Return [X, Y] of the center of cell containing provided text 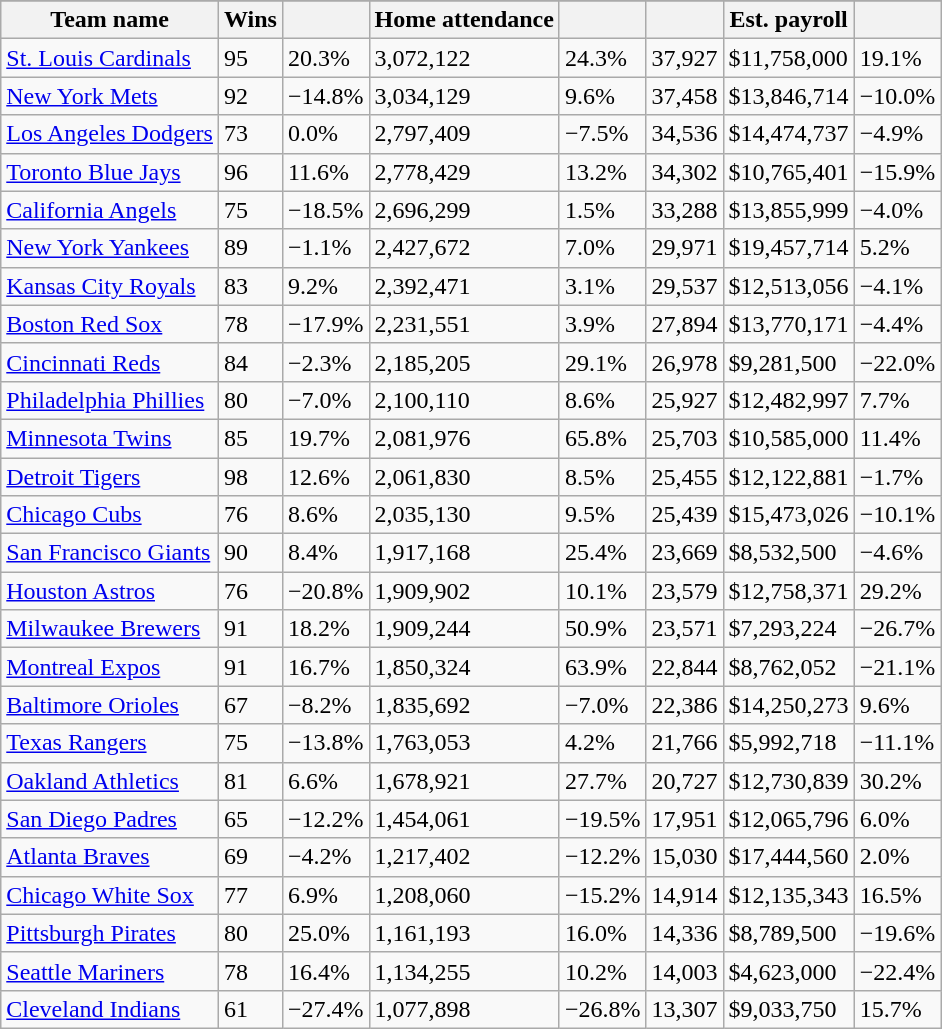
California Angels [110, 210]
$10,765,401 [788, 172]
$12,135,343 [788, 895]
90 [250, 553]
25.4% [602, 553]
2,797,409 [464, 134]
1,850,324 [464, 667]
77 [250, 895]
16.5% [898, 895]
Montreal Expos [110, 667]
$12,122,881 [788, 477]
1,763,053 [464, 743]
9.5% [602, 515]
Toronto Blue Jays [110, 172]
Oakland Athletics [110, 781]
$12,730,839 [788, 781]
−7.5% [602, 134]
−21.1% [898, 667]
29.2% [898, 591]
New York Mets [110, 96]
$9,033,750 [788, 1009]
Detroit Tigers [110, 477]
23,669 [684, 553]
11.6% [326, 172]
50.9% [602, 629]
−10.0% [898, 96]
−13.8% [326, 743]
−19.6% [898, 933]
2,778,429 [464, 172]
St. Louis Cardinals [110, 58]
73 [250, 134]
−8.2% [326, 705]
−4.0% [898, 210]
29.1% [602, 362]
29,537 [684, 286]
−20.8% [326, 591]
15,030 [684, 857]
20.3% [326, 58]
New York Yankees [110, 248]
65.8% [602, 438]
25,455 [684, 477]
69 [250, 857]
1,835,692 [464, 705]
3.9% [602, 324]
Seattle Mariners [110, 971]
$9,281,500 [788, 362]
34,536 [684, 134]
1,454,061 [464, 819]
−19.5% [602, 819]
20,727 [684, 781]
$13,770,171 [788, 324]
−11.1% [898, 743]
7.7% [898, 400]
$10,585,000 [788, 438]
Cleveland Indians [110, 1009]
Minnesota Twins [110, 438]
Chicago White Sox [110, 895]
Milwaukee Brewers [110, 629]
−2.3% [326, 362]
3,034,129 [464, 96]
25.0% [326, 933]
23,571 [684, 629]
2,081,976 [464, 438]
10.1% [602, 591]
33,288 [684, 210]
−22.4% [898, 971]
13.2% [602, 172]
11.4% [898, 438]
$14,474,737 [788, 134]
$5,992,718 [788, 743]
81 [250, 781]
−26.8% [602, 1009]
7.0% [602, 248]
−17.9% [326, 324]
−4.2% [326, 857]
92 [250, 96]
Cincinnati Reds [110, 362]
$7,293,224 [788, 629]
Texas Rangers [110, 743]
84 [250, 362]
2,696,299 [464, 210]
65 [250, 819]
24.3% [602, 58]
2.0% [898, 857]
Est. payroll [788, 20]
−14.8% [326, 96]
2,427,672 [464, 248]
63.9% [602, 667]
12.6% [326, 477]
1,077,898 [464, 1009]
Los Angeles Dodgers [110, 134]
98 [250, 477]
Baltimore Orioles [110, 705]
−15.9% [898, 172]
−10.1% [898, 515]
−4.1% [898, 286]
13,307 [684, 1009]
Pittsburgh Pirates [110, 933]
16.0% [602, 933]
37,927 [684, 58]
25,703 [684, 438]
−4.6% [898, 553]
2,185,205 [464, 362]
14,336 [684, 933]
Houston Astros [110, 591]
96 [250, 172]
14,003 [684, 971]
6.9% [326, 895]
85 [250, 438]
Philadelphia Phillies [110, 400]
−15.2% [602, 895]
5.2% [898, 248]
23,579 [684, 591]
−4.4% [898, 324]
8.5% [602, 477]
−1.7% [898, 477]
10.2% [602, 971]
19.1% [898, 58]
14,914 [684, 895]
−26.7% [898, 629]
$15,473,026 [788, 515]
15.7% [898, 1009]
$12,758,371 [788, 591]
17,951 [684, 819]
1,678,921 [464, 781]
25,927 [684, 400]
2,392,471 [464, 286]
1,217,402 [464, 857]
89 [250, 248]
1,161,193 [464, 933]
2,061,830 [464, 477]
4.2% [602, 743]
$19,457,714 [788, 248]
$12,065,796 [788, 819]
1.5% [602, 210]
Boston Red Sox [110, 324]
30.2% [898, 781]
61 [250, 1009]
19.7% [326, 438]
$13,855,999 [788, 210]
67 [250, 705]
2,035,130 [464, 515]
21,766 [684, 743]
$8,532,500 [788, 553]
Chicago Cubs [110, 515]
1,134,255 [464, 971]
1,909,244 [464, 629]
Kansas City Royals [110, 286]
−1.1% [326, 248]
18.2% [326, 629]
29,971 [684, 248]
$12,513,056 [788, 286]
27,894 [684, 324]
8.4% [326, 553]
2,231,551 [464, 324]
Home attendance [464, 20]
−22.0% [898, 362]
0.0% [326, 134]
6.6% [326, 781]
$11,758,000 [788, 58]
83 [250, 286]
$8,789,500 [788, 933]
$12,482,997 [788, 400]
34,302 [684, 172]
1,909,902 [464, 591]
22,386 [684, 705]
3,072,122 [464, 58]
$14,250,273 [788, 705]
Atlanta Braves [110, 857]
26,978 [684, 362]
6.0% [898, 819]
22,844 [684, 667]
1,208,060 [464, 895]
$13,846,714 [788, 96]
1,917,168 [464, 553]
$17,444,560 [788, 857]
−18.5% [326, 210]
−27.4% [326, 1009]
−4.9% [898, 134]
25,439 [684, 515]
San Diego Padres [110, 819]
$8,762,052 [788, 667]
27.7% [602, 781]
16.7% [326, 667]
37,458 [684, 96]
Wins [250, 20]
Team name [110, 20]
3.1% [602, 286]
95 [250, 58]
9.2% [326, 286]
$4,623,000 [788, 971]
San Francisco Giants [110, 553]
2,100,110 [464, 400]
16.4% [326, 971]
